Identify which cell holds the provided text, then report its (X, Y) central coordinate. 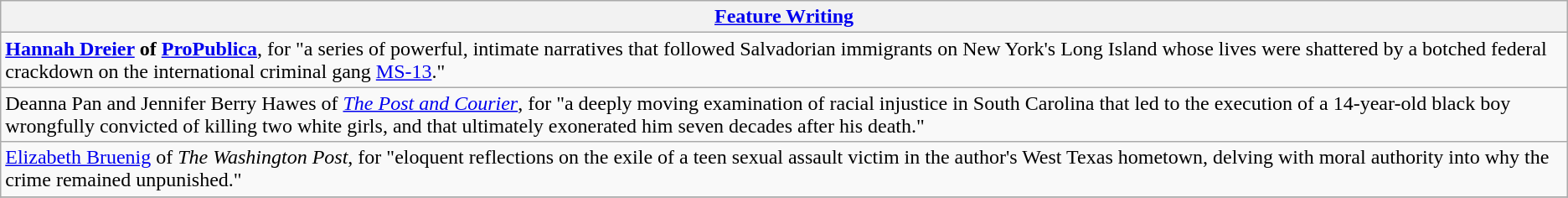
Feature Writing (784, 17)
